Provide the (x, y) coordinate of the cell's center where the given text is located.  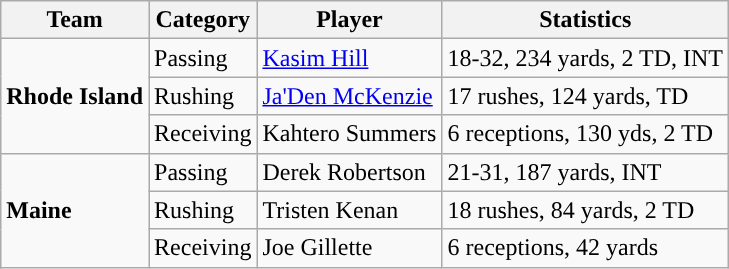
Derek Robertson (350, 172)
Kasim Hill (350, 58)
21-31, 187 yards, INT (586, 172)
Ja'Den McKenzie (350, 96)
Joe Gillette (350, 248)
Team (75, 20)
6 receptions, 42 yards (586, 248)
Category (203, 20)
Statistics (586, 20)
Rhode Island (75, 96)
Player (350, 20)
Maine (75, 210)
Tristen Kenan (350, 210)
6 receptions, 130 yds, 2 TD (586, 134)
18 rushes, 84 yards, 2 TD (586, 210)
18-32, 234 yards, 2 TD, INT (586, 58)
Kahtero Summers (350, 134)
17 rushes, 124 yards, TD (586, 96)
